Output the (X, Y) coordinate of the center of the cell containing the given text.  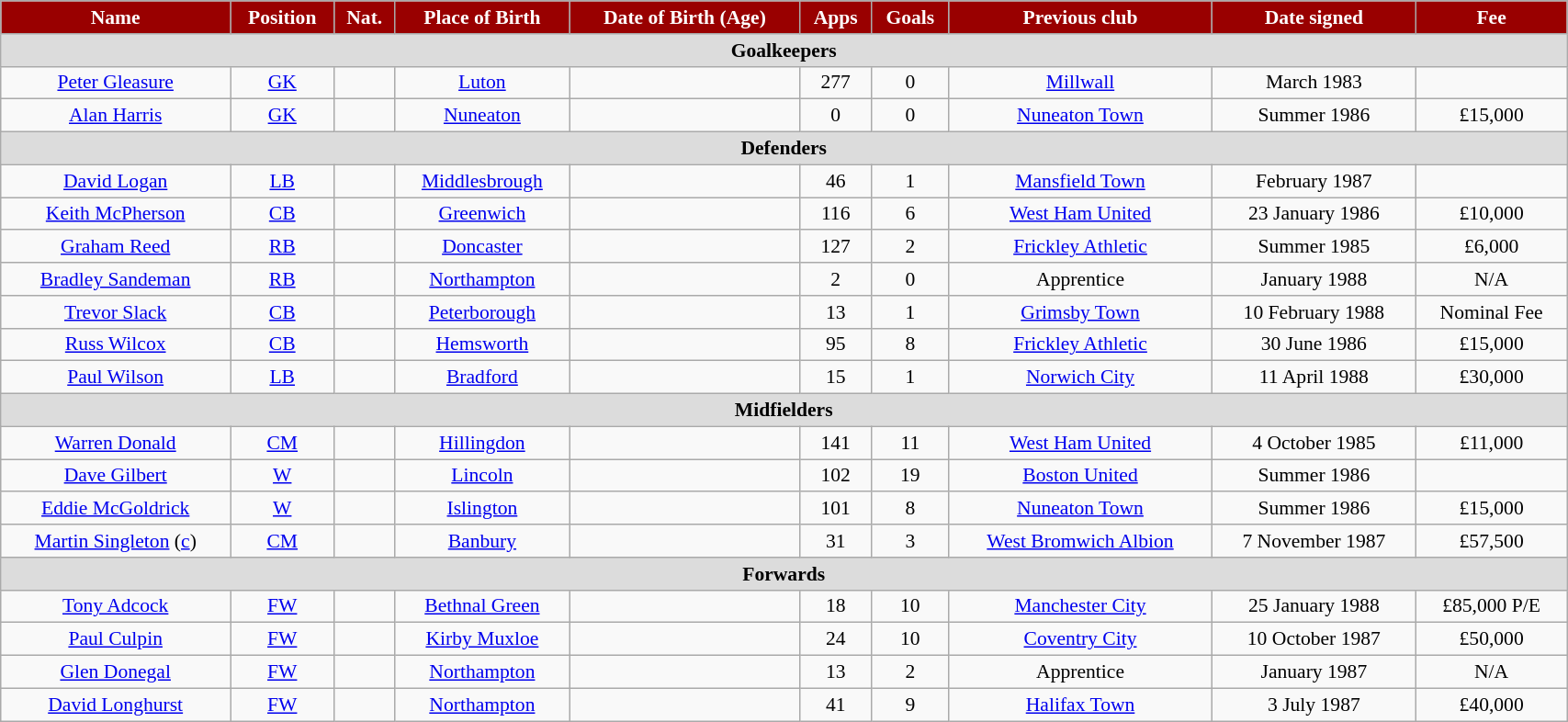
Fee (1492, 17)
£50,000 (1492, 639)
127 (836, 247)
Warren Donald (116, 443)
18 (836, 606)
Nuneaton (482, 116)
Bradford (482, 378)
277 (836, 83)
March 1983 (1314, 83)
Russ Wilcox (116, 344)
Graham Reed (116, 247)
31 (836, 541)
30 June 1986 (1314, 344)
11 April 1988 (1314, 378)
Goalkeepers (784, 51)
41 (836, 705)
£40,000 (1492, 705)
Banbury (482, 541)
19 (910, 476)
116 (836, 214)
Middlesbrough (482, 181)
January 1987 (1314, 672)
David Logan (116, 181)
Keith McPherson (116, 214)
3 July 1987 (1314, 705)
23 January 1986 (1314, 214)
Paul Wilson (116, 378)
Norwich City (1080, 378)
3 (910, 541)
101 (836, 509)
24 (836, 639)
11 (910, 443)
15 (836, 378)
£11,000 (1492, 443)
Halifax Town (1080, 705)
Islington (482, 509)
Forwards (784, 574)
£6,000 (1492, 247)
Date of Birth (Age) (685, 17)
Peterborough (482, 312)
46 (836, 181)
Coventry City (1080, 639)
Nat. (365, 17)
Bradley Sandeman (116, 279)
Eddie McGoldrick (116, 509)
9 (910, 705)
£85,000 P/E (1492, 606)
102 (836, 476)
Hemsworth (482, 344)
Hillingdon (482, 443)
95 (836, 344)
10 February 1988 (1314, 312)
10 October 1987 (1314, 639)
Defenders (784, 149)
6 (910, 214)
Previous club (1080, 17)
Midfielders (784, 411)
£57,500 (1492, 541)
Apps (836, 17)
Greenwich (482, 214)
February 1987 (1314, 181)
Kirby Muxloe (482, 639)
Summer 1985 (1314, 247)
Grimsby Town (1080, 312)
Paul Culpin (116, 639)
Date signed (1314, 17)
141 (836, 443)
Trevor Slack (116, 312)
4 October 1985 (1314, 443)
Goals (910, 17)
Dave Gilbert (116, 476)
Tony Adcock (116, 606)
Lincoln (482, 476)
Luton (482, 83)
Place of Birth (482, 17)
7 November 1987 (1314, 541)
Boston United (1080, 476)
Alan Harris (116, 116)
£10,000 (1492, 214)
Millwall (1080, 83)
January 1988 (1314, 279)
Name (116, 17)
Peter Gleasure (116, 83)
Manchester City (1080, 606)
Mansfield Town (1080, 181)
Bethnal Green (482, 606)
David Longhurst (116, 705)
Martin Singleton (c) (116, 541)
£30,000 (1492, 378)
Glen Donegal (116, 672)
West Bromwich Albion (1080, 541)
Position (283, 17)
Doncaster (482, 247)
25 January 1988 (1314, 606)
Nominal Fee (1492, 312)
